Identify which cell holds the provided text, then report its (x, y) central coordinate. 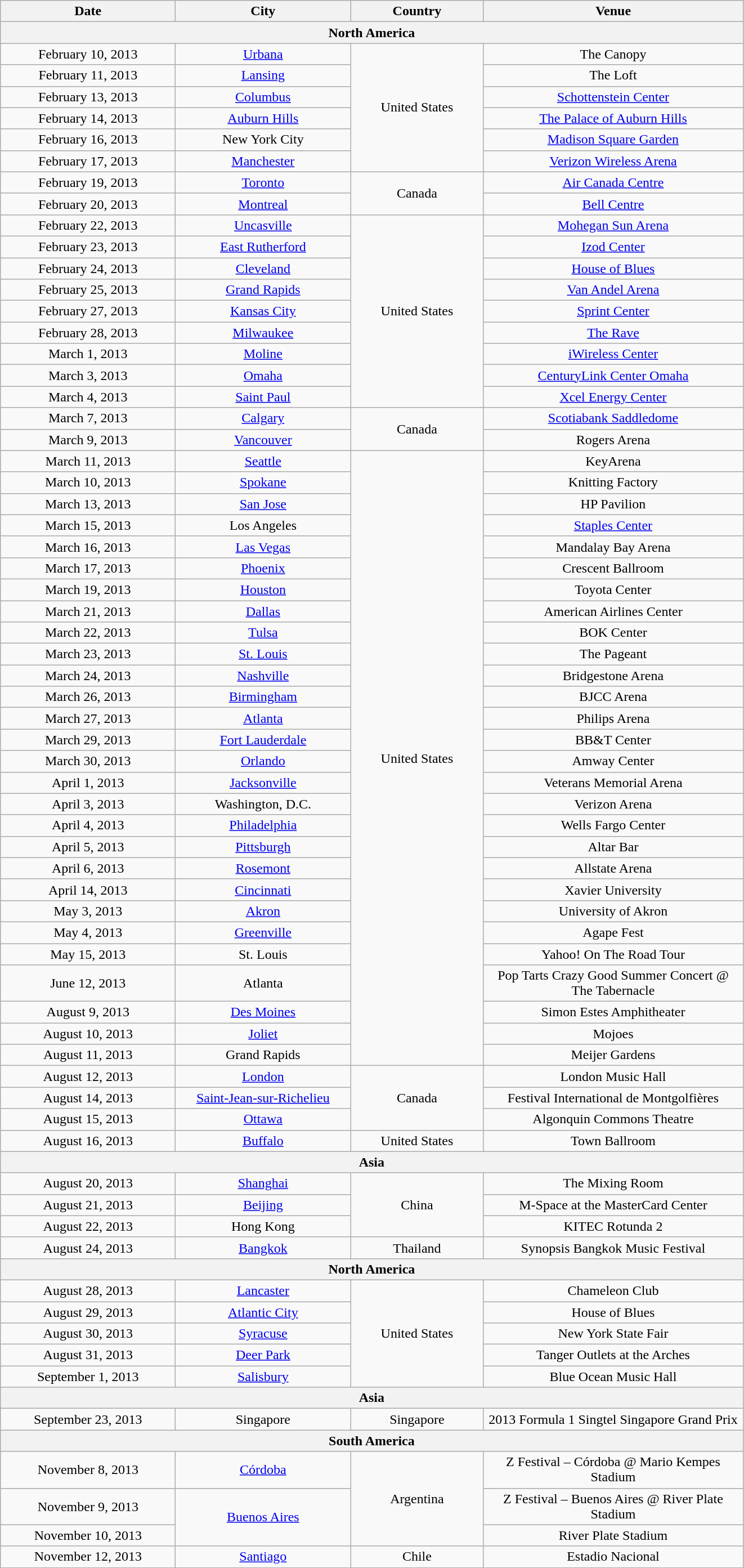
February 16, 2013 (88, 140)
August 14, 2013 (88, 1098)
Veterans Memorial Arena (613, 783)
Pop Tarts Crazy Good Summer Concert @ The Tabernacle (613, 983)
Tanger Outlets at the Arches (613, 1355)
Chameleon Club (613, 1290)
Venue (613, 11)
BOK Center (613, 633)
March 7, 2013 (88, 418)
August 28, 2013 (88, 1290)
Synopsis Bangkok Music Festival (613, 1248)
February 19, 2013 (88, 182)
iWireless Center (613, 354)
Washington, D.C. (263, 804)
The Canopy (613, 54)
August 24, 2013 (88, 1248)
February 13, 2013 (88, 97)
Córdoba (263, 1469)
China (417, 1205)
Toronto (263, 182)
March 30, 2013 (88, 761)
Mohegan Sun Arena (613, 225)
Van Andel Arena (613, 290)
March 27, 2013 (88, 718)
May 15, 2013 (88, 954)
March 26, 2013 (88, 697)
March 10, 2013 (88, 483)
Tulsa (263, 633)
March 21, 2013 (88, 611)
Staples Center (613, 525)
Joliet (263, 1034)
Allstate Arena (613, 868)
November 10, 2013 (88, 1535)
KITEC Rotunda 2 (613, 1226)
February 10, 2013 (88, 54)
2013 Formula 1 Singtel Singapore Grand Prix (613, 1419)
Air Canada Centre (613, 182)
East Rutherford (263, 247)
May 4, 2013 (88, 932)
New York State Fair (613, 1334)
Shanghai (263, 1183)
Bangkok (263, 1248)
April 6, 2013 (88, 868)
February 17, 2013 (88, 161)
London (263, 1076)
Philips Arena (613, 718)
Saint Paul (263, 397)
Kansas City (263, 311)
Agape Fest (613, 932)
Mandalay Bay Arena (613, 547)
Las Vegas (263, 547)
August 9, 2013 (88, 1012)
February 22, 2013 (88, 225)
August 12, 2013 (88, 1076)
September 23, 2013 (88, 1419)
Philadelphia (263, 825)
Cincinnati (263, 890)
Vancouver (263, 440)
March 29, 2013 (88, 740)
August 21, 2013 (88, 1205)
BB&T Center (613, 740)
November 12, 2013 (88, 1557)
HP Pavilion (613, 504)
The Pageant (613, 654)
Scotiabank Saddledome (613, 418)
Urbana (263, 54)
Ottawa (263, 1119)
Omaha (263, 376)
February 27, 2013 (88, 311)
Orlando (263, 761)
September 1, 2013 (88, 1377)
March 19, 2013 (88, 589)
March 15, 2013 (88, 525)
June 12, 2013 (88, 983)
Montreal (263, 204)
August 15, 2013 (88, 1119)
August 30, 2013 (88, 1334)
March 23, 2013 (88, 654)
Amway Center (613, 761)
Algonquin Commons Theatre (613, 1119)
Salisbury (263, 1377)
Milwaukee (263, 333)
February 20, 2013 (88, 204)
Fort Lauderdale (263, 740)
Saint-Jean-sur-Richelieu (263, 1098)
February 23, 2013 (88, 247)
Town Ballroom (613, 1141)
Bell Centre (613, 204)
March 9, 2013 (88, 440)
March 1, 2013 (88, 354)
Spokane (263, 483)
CenturyLink Center Omaha (613, 376)
London Music Hall (613, 1076)
Wells Fargo Center (613, 825)
South America (371, 1441)
Mojoes (613, 1034)
March 24, 2013 (88, 676)
Izod Center (613, 247)
February 14, 2013 (88, 118)
Verizon Wireless Arena (613, 161)
Festival International de Montgolfières (613, 1098)
Verizon Arena (613, 804)
KeyArena (613, 461)
Syracuse (263, 1334)
February 11, 2013 (88, 75)
Z Festival – Córdoba @ Mario Kempes Stadium (613, 1469)
BJCC Arena (613, 697)
March 3, 2013 (88, 376)
February 24, 2013 (88, 269)
City (263, 11)
Crescent Ballroom (613, 568)
Pittsburgh (263, 847)
November 9, 2013 (88, 1507)
The Palace of Auburn Hills (613, 118)
August 31, 2013 (88, 1355)
River Plate Stadium (613, 1535)
M-Space at the MasterCard Center (613, 1205)
Simon Estes Amphitheater (613, 1012)
Moline (263, 354)
August 10, 2013 (88, 1034)
Sprint Center (613, 311)
Calgary (263, 418)
Estadio Nacional (613, 1557)
April 3, 2013 (88, 804)
March 17, 2013 (88, 568)
Blue Ocean Music Hall (613, 1377)
Toyota Center (613, 589)
Buffalo (263, 1141)
February 25, 2013 (88, 290)
Jacksonville (263, 783)
Beijing (263, 1205)
August 22, 2013 (88, 1226)
Phoenix (263, 568)
Birmingham (263, 697)
The Rave (613, 333)
New York City (263, 140)
Los Angeles (263, 525)
Rogers Arena (613, 440)
University of Akron (613, 911)
Xavier University (613, 890)
Deer Park (263, 1355)
Bridgestone Arena (613, 676)
Lancaster (263, 1290)
The Loft (613, 75)
Rosemont (263, 868)
Thailand (417, 1248)
Uncasville (263, 225)
Seattle (263, 461)
Hong Kong (263, 1226)
Date (88, 11)
April 4, 2013 (88, 825)
Greenville (263, 932)
Houston (263, 589)
August 11, 2013 (88, 1055)
March 13, 2013 (88, 504)
March 16, 2013 (88, 547)
Schottenstein Center (613, 97)
Santiago (263, 1557)
Cleveland (263, 269)
The Mixing Room (613, 1183)
Manchester (263, 161)
Xcel Energy Center (613, 397)
May 3, 2013 (88, 911)
Madison Square Garden (613, 140)
March 4, 2013 (88, 397)
August 16, 2013 (88, 1141)
November 8, 2013 (88, 1469)
August 20, 2013 (88, 1183)
April 1, 2013 (88, 783)
Knitting Factory (613, 483)
March 22, 2013 (88, 633)
Argentina (417, 1499)
Z Festival – Buenos Aires @ River Plate Stadium (613, 1507)
Nashville (263, 676)
Atlantic City (263, 1312)
San Jose (263, 504)
March 11, 2013 (88, 461)
Akron (263, 911)
Yahoo! On The Road Tour (613, 954)
Des Moines (263, 1012)
February 28, 2013 (88, 333)
American Airlines Center (613, 611)
April 14, 2013 (88, 890)
Auburn Hills (263, 118)
Buenos Aires (263, 1517)
April 5, 2013 (88, 847)
Dallas (263, 611)
Meijer Gardens (613, 1055)
Columbus (263, 97)
Chile (417, 1557)
Lansing (263, 75)
Altar Bar (613, 847)
August 29, 2013 (88, 1312)
Country (417, 11)
